For the text-containing cell, return its midpoint in [x, y] coordinate format. 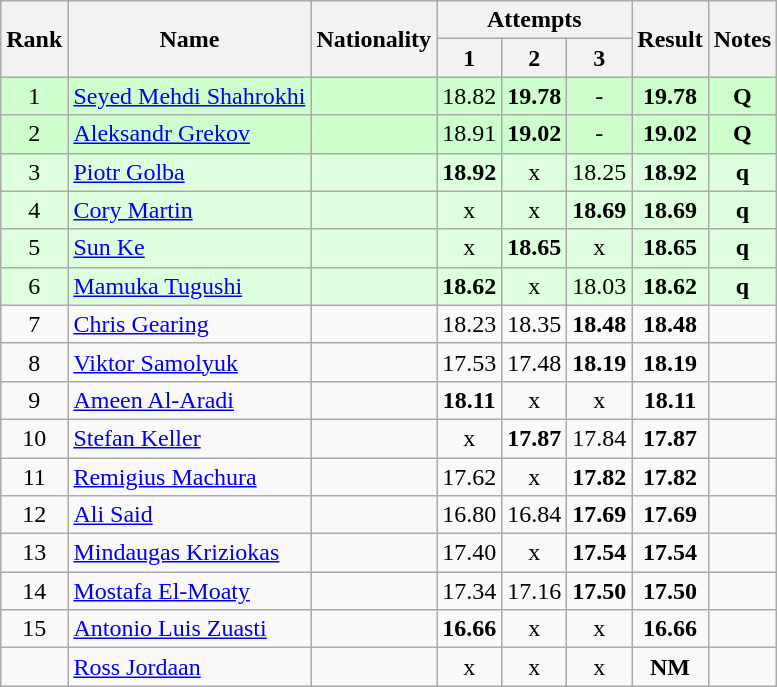
18.25 [600, 172]
17.34 [470, 591]
18.35 [534, 324]
5 [34, 248]
18.82 [470, 96]
15 [34, 629]
16.80 [470, 515]
NM [670, 667]
14 [34, 591]
17.16 [534, 591]
Antonio Luis Zuasti [190, 629]
Nationality [374, 39]
Notes [742, 39]
Cory Martin [190, 210]
18.91 [470, 134]
Seyed Mehdi Shahrokhi [190, 96]
12 [34, 515]
17.84 [600, 438]
Result [670, 39]
Ross Jordaan [190, 667]
Ameen Al-Aradi [190, 400]
Rank [34, 39]
Name [190, 39]
16.84 [534, 515]
17.53 [470, 362]
Mindaugas Kriziokas [190, 553]
Mostafa El-Moaty [190, 591]
Stefan Keller [190, 438]
Attempts [534, 20]
Chris Gearing [190, 324]
18.03 [600, 286]
Ali Said [190, 515]
10 [34, 438]
7 [34, 324]
8 [34, 362]
4 [34, 210]
Sun Ke [190, 248]
Mamuka Tugushi [190, 286]
17.48 [534, 362]
17.40 [470, 553]
18.23 [470, 324]
Piotr Golba [190, 172]
11 [34, 477]
Viktor Samolyuk [190, 362]
17.62 [470, 477]
13 [34, 553]
Aleksandr Grekov [190, 134]
9 [34, 400]
6 [34, 286]
Remigius Machura [190, 477]
